Output the [X, Y] coordinate of the center of the cell containing the given text.  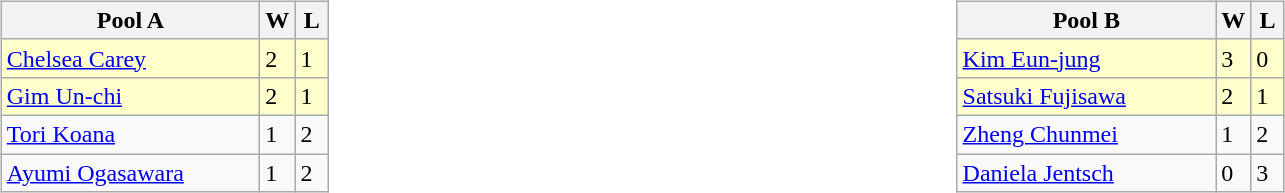
Pool A [130, 20]
Chelsea Carey [130, 58]
Tori Koana [130, 134]
Zheng Chunmei [1086, 134]
Ayumi Ogasawara [130, 173]
Satsuki Fujisawa [1086, 96]
Daniela Jentsch [1086, 173]
Gim Un-chi [130, 96]
Kim Eun-jung [1086, 58]
Pool B [1086, 20]
